Return the (X, Y) coordinate for the center point of the cell that contains the specified text.  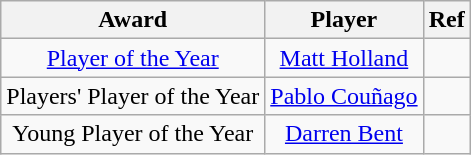
Players' Player of the Year (133, 96)
Pablo Couñago (344, 96)
Ref (446, 20)
Matt Holland (344, 58)
Darren Bent (344, 134)
Player of the Year (133, 58)
Player (344, 20)
Award (133, 20)
Young Player of the Year (133, 134)
